Determine the (x, y) coordinate at the center of the cell enclosing the given text.  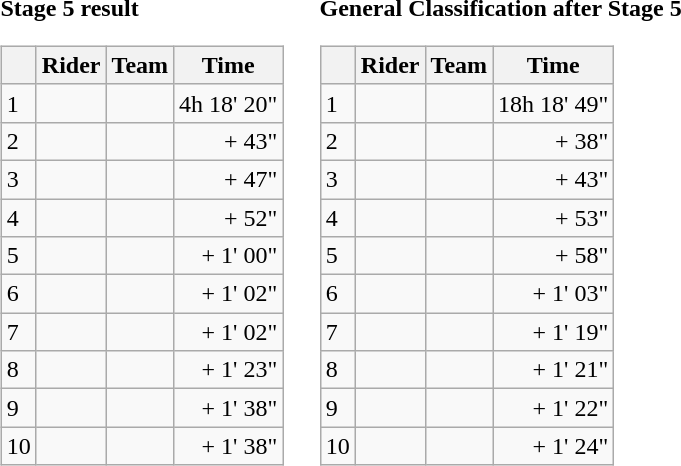
+ 58" (554, 256)
+ 1' 00" (228, 256)
+ 38" (554, 141)
+ 53" (554, 217)
+ 52" (228, 217)
+ 1' 03" (554, 294)
+ 1' 21" (554, 370)
18h 18' 49" (554, 103)
+ 47" (228, 179)
+ 1' 19" (554, 332)
+ 1' 23" (228, 370)
4h 18' 20" (228, 103)
+ 1' 24" (554, 446)
+ 1' 22" (554, 408)
